From the cell containing the given text, extract its center point as [x, y] coordinate. 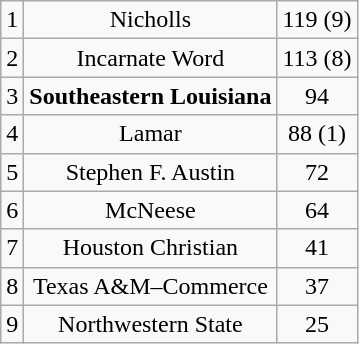
Northwestern State [150, 324]
Lamar [150, 134]
5 [12, 172]
25 [317, 324]
McNeese [150, 210]
Southeastern Louisiana [150, 96]
37 [317, 286]
Incarnate Word [150, 58]
8 [12, 286]
Nicholls [150, 20]
Stephen F. Austin [150, 172]
88 (1) [317, 134]
7 [12, 248]
Texas A&M–Commerce [150, 286]
6 [12, 210]
3 [12, 96]
1 [12, 20]
64 [317, 210]
113 (8) [317, 58]
119 (9) [317, 20]
Houston Christian [150, 248]
72 [317, 172]
94 [317, 96]
2 [12, 58]
4 [12, 134]
41 [317, 248]
9 [12, 324]
